From the cell containing the given text, extract its center point as [X, Y] coordinate. 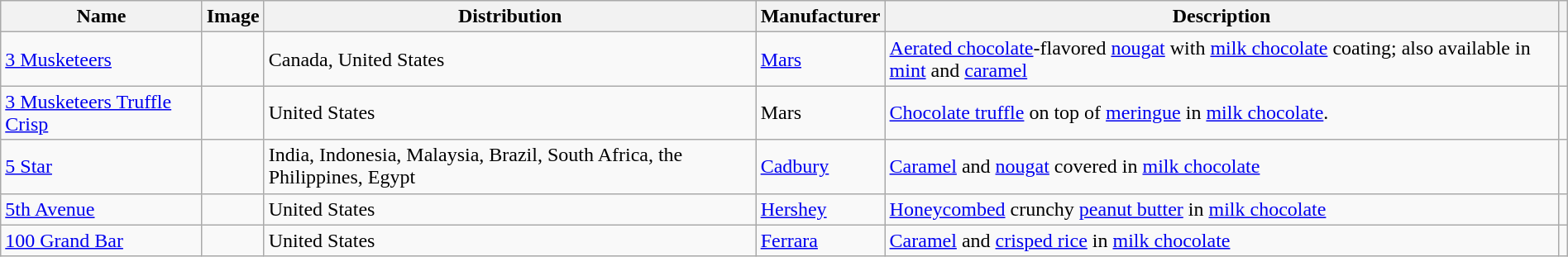
Honeycombed crunchy peanut butter in milk chocolate [1221, 209]
Chocolate truffle on top of meringue in milk chocolate. [1221, 112]
5th Avenue [101, 209]
3 Musketeers [101, 59]
Canada, United States [509, 59]
Distribution [509, 17]
Manufacturer [820, 17]
Cadbury [820, 167]
100 Grand Bar [101, 240]
3 Musketeers Truffle Crisp [101, 112]
Ferrara [820, 240]
Hershey [820, 209]
5 Star [101, 167]
Description [1221, 17]
Name [101, 17]
Caramel and crisped rice in milk chocolate [1221, 240]
Aerated chocolate-flavored nougat with milk chocolate coating; also available in mint and caramel [1221, 59]
Caramel and nougat covered in milk chocolate [1221, 167]
India, Indonesia, Malaysia, Brazil, South Africa, the Philippines, Egypt [509, 167]
Image [233, 17]
